Detect which cell encompasses the target text, then output its (X, Y) center coordinate. 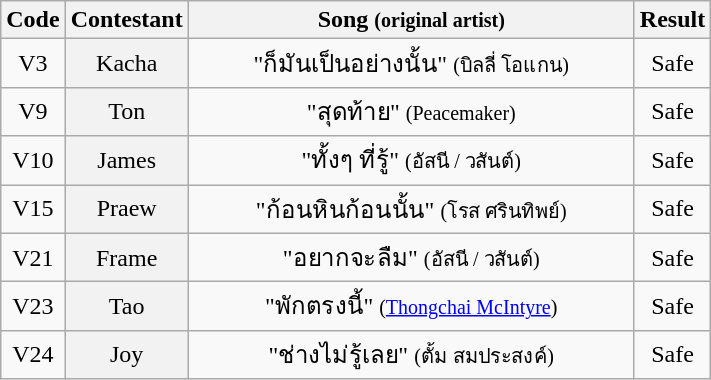
V10 (33, 160)
Kacha (126, 64)
"สุดท้าย" (Peacemaker) (411, 112)
"ก้อนหินก้อนนั้น" (โรส ศรินทิพย์) (411, 208)
James (126, 160)
V24 (33, 354)
"ก็มันเป็นอย่างนั้น" (บิลลี่ โอแกน) (411, 64)
"ช่างไม่รู้เลย" (ตั้ม สมประสงค์) (411, 354)
V3 (33, 64)
"พักตรงนี้" (Thongchai McIntyre) (411, 306)
"อยากจะลืม" (อัสนี / วสันต์) (411, 258)
Song (original artist) (411, 20)
Joy (126, 354)
Code (33, 20)
"ทั้งๆ ที่รู้" (อัสนี / วสันต์) (411, 160)
Praew (126, 208)
Frame (126, 258)
V15 (33, 208)
Ton (126, 112)
V23 (33, 306)
Tao (126, 306)
Result (672, 20)
Contestant (126, 20)
V9 (33, 112)
V21 (33, 258)
